Pinpoint the cell where the given text exists, returning its [X, Y] midpoint coordinate. 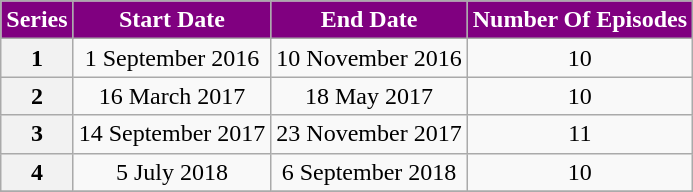
3 [37, 134]
1 [37, 58]
Number Of Episodes [580, 20]
4 [37, 172]
5 July 2018 [172, 172]
6 September 2018 [369, 172]
18 May 2017 [369, 96]
1 September 2016 [172, 58]
16 March 2017 [172, 96]
End Date [369, 20]
11 [580, 134]
10 November 2016 [369, 58]
14 September 2017 [172, 134]
Series [37, 20]
Start Date [172, 20]
2 [37, 96]
23 November 2017 [369, 134]
